Provide the (X, Y) coordinate of the cell's center where the given text is located.  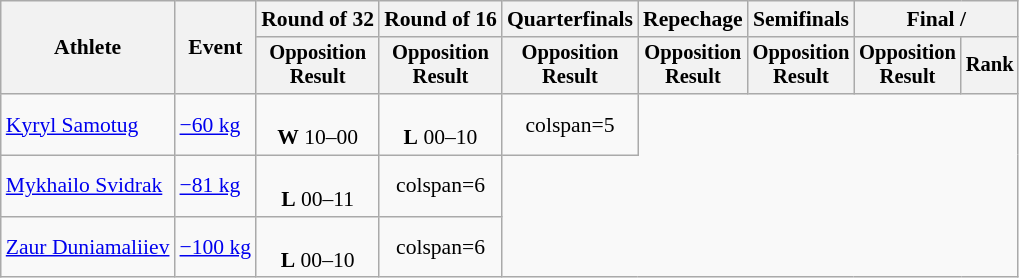
L 00–11 (318, 186)
Quarterfinals (570, 19)
colspan=5 (570, 124)
Mykhailo Svidrak (88, 186)
Repechage (693, 19)
−60 kg (216, 124)
Semifinals (802, 19)
Event (216, 48)
−81 kg (216, 186)
Kyryl Samotug (88, 124)
Round of 16 (440, 19)
W 10–00 (318, 124)
Final / (936, 19)
Rank (990, 66)
−100 kg (216, 248)
Round of 32 (318, 19)
Athlete (88, 48)
Zaur Duniamaliiev (88, 248)
